Provide the (x, y) coordinate of the cell's center where the given text is located.  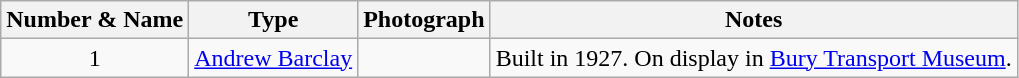
Photograph (424, 20)
Andrew Barclay (274, 58)
Notes (754, 20)
Type (274, 20)
Number & Name (95, 20)
1 (95, 58)
Built in 1927. On display in Bury Transport Museum. (754, 58)
